For the text-containing cell, return its midpoint in (X, Y) coordinate format. 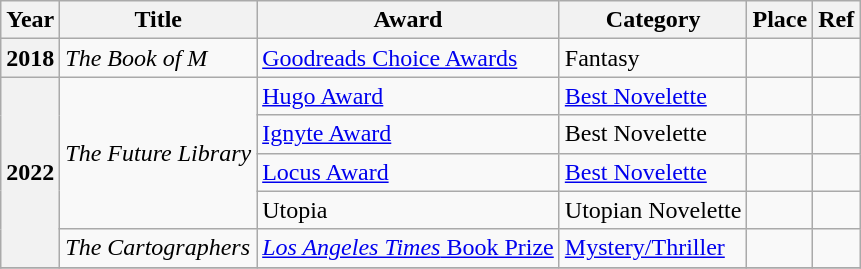
The Future Library (158, 153)
Fantasy (653, 58)
Award (408, 20)
Place (780, 20)
2022 (30, 172)
Utopian Novelette (653, 210)
The Book of M (158, 58)
Locus Award (408, 172)
Category (653, 20)
Los Angeles Times Book Prize (408, 248)
Hugo Award (408, 96)
Year (30, 20)
The Cartographers (158, 248)
Mystery/Thriller (653, 248)
Ignyte Award (408, 134)
2018 (30, 58)
Utopia (408, 210)
Goodreads Choice Awards (408, 58)
Title (158, 20)
Ref (836, 20)
